Determine the (x, y) coordinate at the center of the cell enclosing the given text.  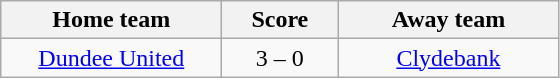
Away team (448, 20)
3 – 0 (280, 58)
Score (280, 20)
Home team (112, 20)
Clydebank (448, 58)
Dundee United (112, 58)
